Pinpoint the cell where the given text exists, returning its (X, Y) midpoint coordinate. 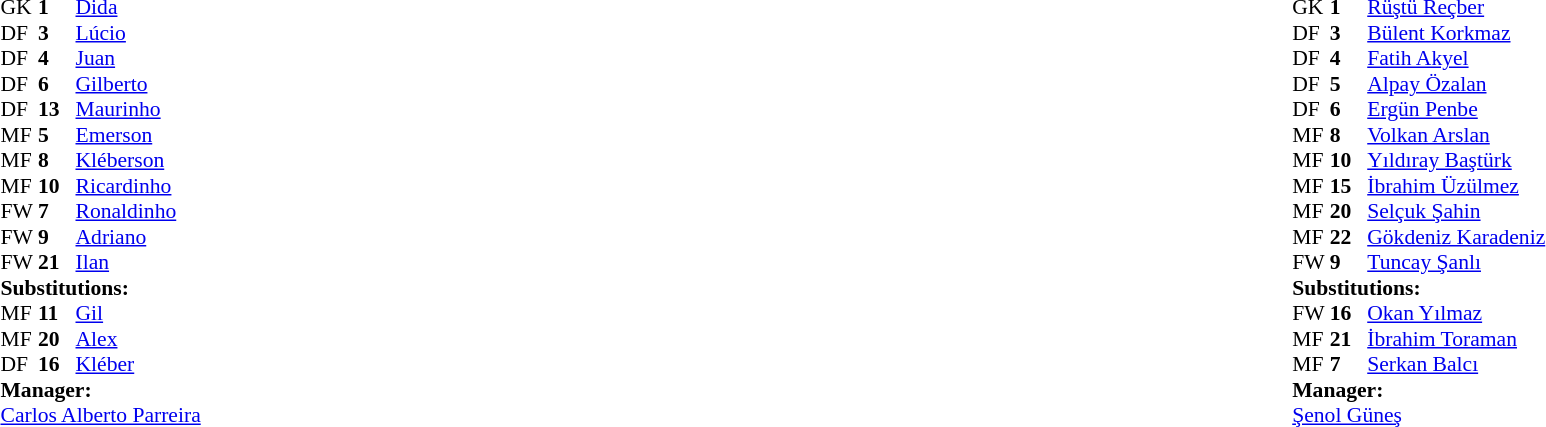
Yıldıray Baştürk (1456, 161)
Kléberson (138, 161)
Volkan Arslan (1456, 135)
Ricardinho (138, 186)
Maurinho (138, 109)
11 (57, 313)
22 (1349, 237)
Bülent Korkmaz (1456, 33)
Fatih Akyel (1456, 59)
Gil (138, 313)
İbrahim Toraman (1456, 339)
Ergün Penbe (1456, 109)
Serkan Balcı (1456, 365)
Selçuk Şahin (1456, 211)
Ilan (138, 263)
Tuncay Şanlı (1456, 263)
Adriano (138, 237)
İbrahim Üzülmez (1456, 186)
Emerson (138, 135)
Gilberto (138, 84)
15 (1349, 186)
Kléber (138, 365)
Alpay Özalan (1456, 84)
13 (57, 109)
Alex (138, 339)
Lúcio (138, 33)
Okan Yılmaz (1456, 313)
Juan (138, 59)
Ronaldinho (138, 211)
Gökdeniz Karadeniz (1456, 237)
